Extract the [X, Y] coordinate from the center of the cell holding the provided text.  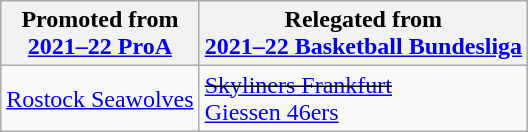
Skyliners FrankfurtGiessen 46ers [363, 98]
Relegated from2021–22 Basketball Bundesliga [363, 34]
Rostock Seawolves [100, 98]
Promoted from2021–22 ProA [100, 34]
